Determine the (x, y) coordinate at the center of the cell enclosing the given text.  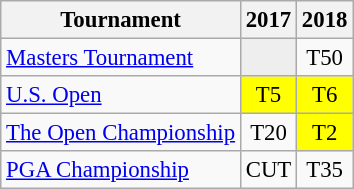
2017 (268, 20)
Tournament (121, 20)
PGA Championship (121, 170)
The Open Championship (121, 133)
T35 (325, 170)
T6 (325, 95)
T5 (268, 95)
CUT (268, 170)
T2 (325, 133)
Masters Tournament (121, 58)
2018 (325, 20)
T50 (325, 58)
U.S. Open (121, 95)
T20 (268, 133)
